Find where the given text appears and provide that cell's center as [X, Y] coordinate. 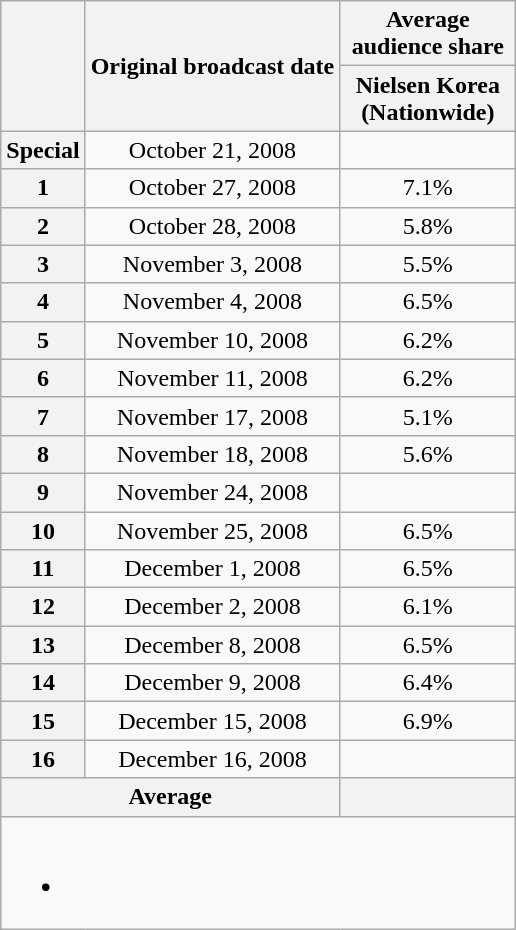
1 [43, 188]
October 27, 2008 [212, 188]
6.4% [428, 683]
November 10, 2008 [212, 340]
December 8, 2008 [212, 645]
Original broadcast date [212, 66]
Average [170, 797]
6 [43, 378]
12 [43, 607]
9 [43, 492]
5.1% [428, 416]
4 [43, 302]
November 25, 2008 [212, 531]
5 [43, 340]
14 [43, 683]
6.9% [428, 721]
December 16, 2008 [212, 759]
October 28, 2008 [212, 226]
8 [43, 454]
December 9, 2008 [212, 683]
November 18, 2008 [212, 454]
5.5% [428, 264]
Special [43, 150]
5.6% [428, 454]
16 [43, 759]
2 [43, 226]
5.8% [428, 226]
November 4, 2008 [212, 302]
7.1% [428, 188]
December 2, 2008 [212, 607]
3 [43, 264]
November 17, 2008 [212, 416]
December 15, 2008 [212, 721]
October 21, 2008 [212, 150]
December 1, 2008 [212, 569]
7 [43, 416]
6.1% [428, 607]
November 24, 2008 [212, 492]
November 11, 2008 [212, 378]
Nielsen Korea(Nationwide) [428, 98]
13 [43, 645]
15 [43, 721]
Average audience share [428, 34]
10 [43, 531]
November 3, 2008 [212, 264]
11 [43, 569]
